Return (X, Y) of the center of cell containing provided text 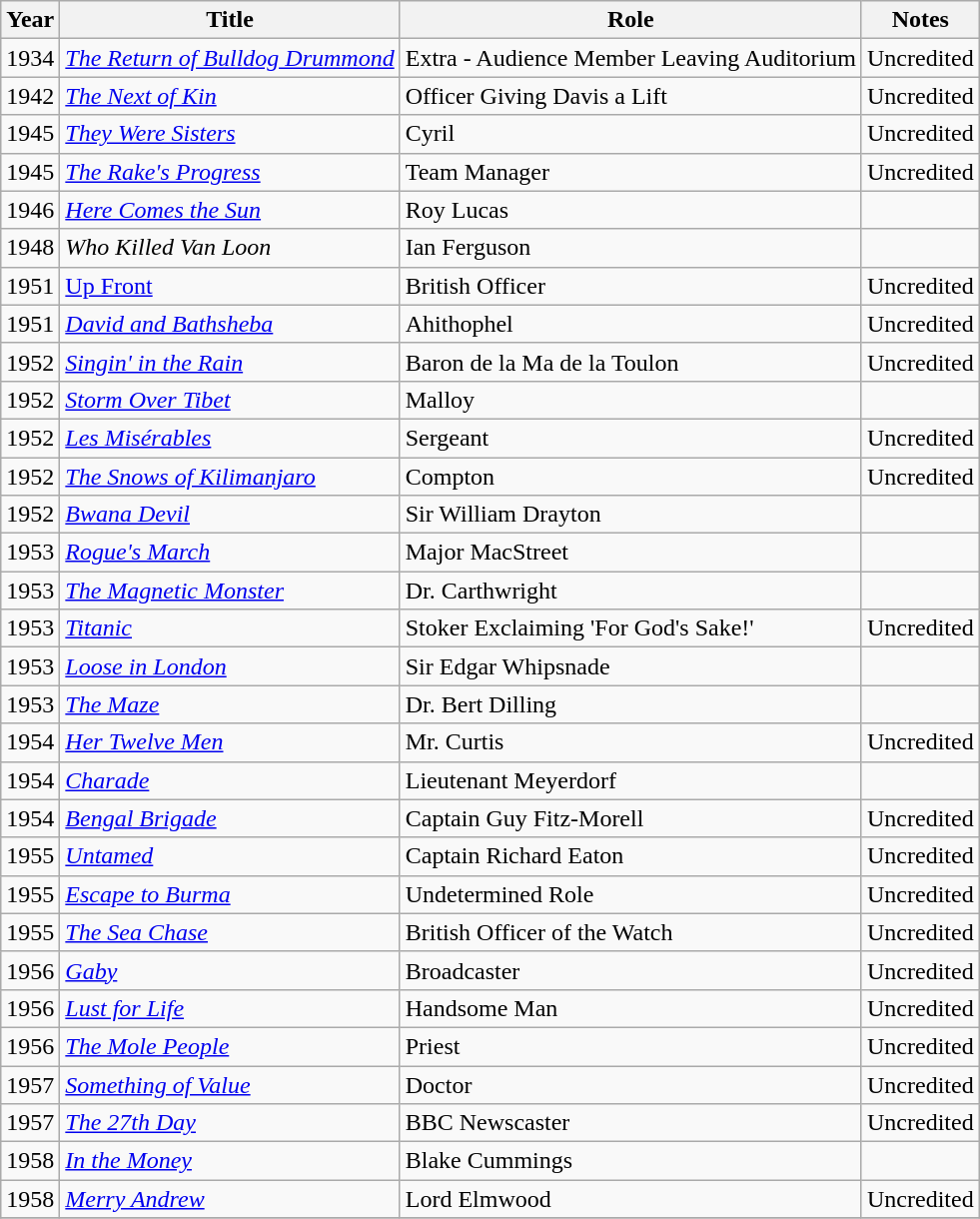
Storm Over Tibet (230, 400)
Lord Elmwood (630, 1199)
The Sea Chase (230, 932)
Broadcaster (630, 970)
1946 (30, 210)
In the Money (230, 1161)
Priest (630, 1046)
The 27th Day (230, 1123)
Extra - Audience Member Leaving Auditorium (630, 58)
Mr. Curtis (630, 742)
Handsome Man (630, 1008)
The Mole People (230, 1046)
Singin' in the Rain (230, 362)
British Officer (630, 286)
The Return of Bulldog Drummond (230, 58)
British Officer of the Watch (630, 932)
Gaby (230, 970)
Role (630, 20)
Who Killed Van Loon (230, 248)
Stoker Exclaiming 'For God's Sake!' (630, 628)
Team Manager (630, 172)
They Were Sisters (230, 134)
Officer Giving Davis a Lift (630, 96)
Les Misérables (230, 438)
Year (30, 20)
Here Comes the Sun (230, 210)
Her Twelve Men (230, 742)
Untamed (230, 856)
The Magnetic Monster (230, 591)
Ahithophel (630, 324)
Up Front (230, 286)
The Next of Kin (230, 96)
Undetermined Role (630, 894)
Compton (630, 477)
The Rake's Progress (230, 172)
Something of Value (230, 1084)
Doctor (630, 1084)
Sir Edgar Whipsnade (630, 666)
Lieutenant Meyerdorf (630, 780)
1934 (30, 58)
Escape to Burma (230, 894)
Captain Guy Fitz-Morell (630, 818)
Merry Andrew (230, 1199)
Notes (920, 20)
Captain Richard Eaton (630, 856)
Rogue's March (230, 553)
1942 (30, 96)
The Maze (230, 704)
Malloy (630, 400)
Bwana Devil (230, 515)
Baron de la Ma de la Toulon (630, 362)
Blake Cummings (630, 1161)
Sergeant (630, 438)
The Snows of Kilimanjaro (230, 477)
Ian Ferguson (630, 248)
1948 (30, 248)
Cyril (630, 134)
Dr. Carthwright (630, 591)
David and Bathsheba (230, 324)
Bengal Brigade (230, 818)
Charade (230, 780)
BBC Newscaster (630, 1123)
Titanic (230, 628)
Title (230, 20)
Loose in London (230, 666)
Dr. Bert Dilling (630, 704)
Roy Lucas (630, 210)
Lust for Life (230, 1008)
Major MacStreet (630, 553)
Sir William Drayton (630, 515)
